Return the [X, Y] coordinate for the center point of the cell that contains the specified text.  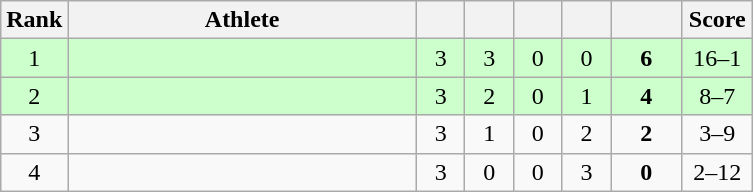
8–7 [718, 96]
Athlete [242, 20]
2–12 [718, 172]
3–9 [718, 134]
Score [718, 20]
6 [646, 58]
16–1 [718, 58]
Rank [34, 20]
